Scan for the cell matching the given text and deliver its [x, y] coordinate at center. 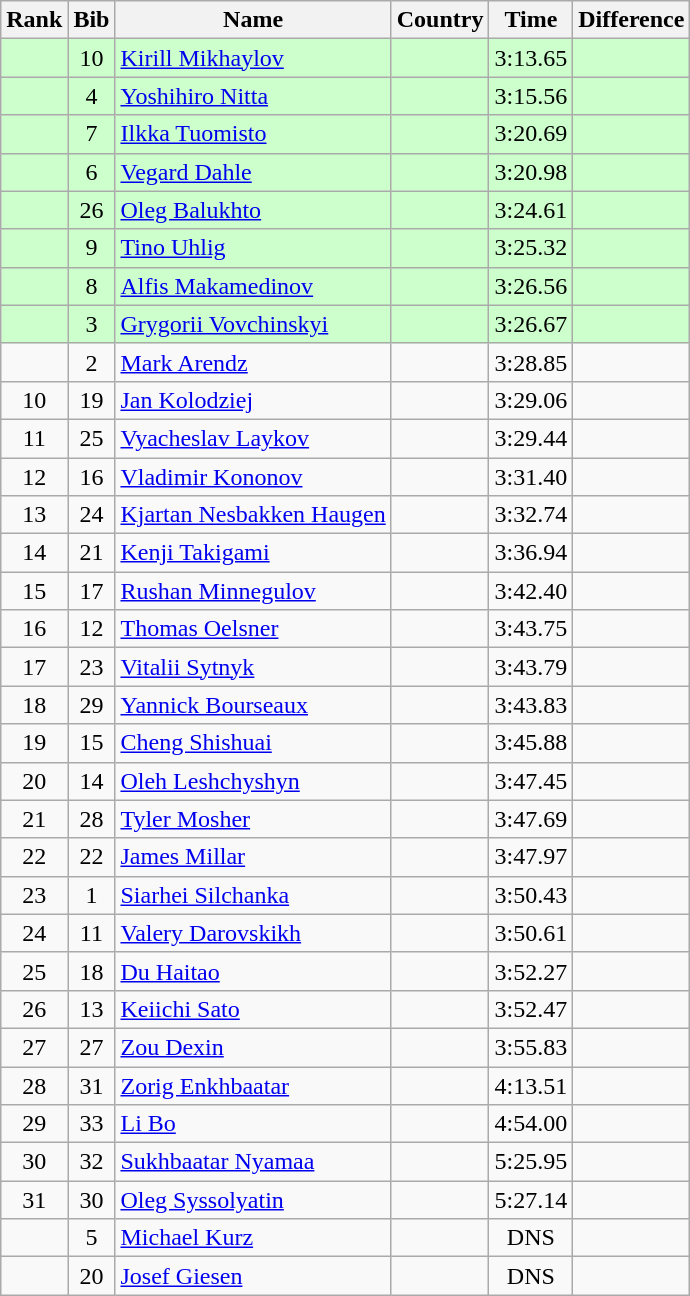
Vladimir Kononov [253, 477]
Mark Arendz [253, 362]
Oleh Leshchyshyn [253, 781]
Difference [632, 20]
3:32.74 [531, 515]
Vitalii Sytnyk [253, 667]
3:25.32 [531, 248]
Oleg Balukhto [253, 210]
3:52.27 [531, 971]
Li Bo [253, 1124]
33 [92, 1124]
3:50.61 [531, 933]
Keiichi Sato [253, 1009]
4:54.00 [531, 1124]
Name [253, 20]
Zorig Enkhbaatar [253, 1085]
8 [92, 286]
4 [92, 96]
Kenji Takigami [253, 553]
6 [92, 172]
Country [440, 20]
Kirill Mikhaylov [253, 58]
James Millar [253, 857]
3:26.67 [531, 324]
3:15.56 [531, 96]
4:13.51 [531, 1085]
3:20.98 [531, 172]
3:13.65 [531, 58]
Ilkka Tuomisto [253, 134]
Sukhbaatar Nyamaa [253, 1162]
3:47.69 [531, 819]
3:47.45 [531, 781]
Kjartan Nesbakken Haugen [253, 515]
2 [92, 362]
1 [92, 895]
3 [92, 324]
5 [92, 1238]
Tyler Mosher [253, 819]
5:25.95 [531, 1162]
Jan Kolodziej [253, 400]
Cheng Shishuai [253, 743]
3:26.56 [531, 286]
Josef Giesen [253, 1276]
Yannick Bourseaux [253, 705]
Vyacheslav Laykov [253, 438]
3:29.06 [531, 400]
Thomas Oelsner [253, 629]
Zou Dexin [253, 1047]
3:45.88 [531, 743]
3:20.69 [531, 134]
3:24.61 [531, 210]
Time [531, 20]
32 [92, 1162]
3:42.40 [531, 591]
Valery Darovskikh [253, 933]
Rank [34, 20]
3:43.83 [531, 705]
Rushan Minnegulov [253, 591]
3:47.97 [531, 857]
Bib [92, 20]
3:36.94 [531, 553]
3:43.79 [531, 667]
3:50.43 [531, 895]
5:27.14 [531, 1200]
Oleg Syssolyatin [253, 1200]
3:52.47 [531, 1009]
Siarhei Silchanka [253, 895]
3:29.44 [531, 438]
Alfis Makamedinov [253, 286]
Vegard Dahle [253, 172]
3:31.40 [531, 477]
Grygorii Vovchinskyi [253, 324]
3:55.83 [531, 1047]
Yoshihiro Nitta [253, 96]
9 [92, 248]
Tino Uhlig [253, 248]
Du Haitao [253, 971]
3:43.75 [531, 629]
7 [92, 134]
Michael Kurz [253, 1238]
3:28.85 [531, 362]
